Search for the cell housing the specified text and yield its [X, Y] center coordinate. 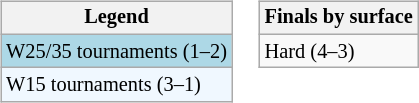
W25/35 tournaments (1–2) [116, 51]
Finals by surface [339, 18]
Hard (4–3) [339, 51]
Legend [116, 18]
W15 tournaments (3–1) [116, 85]
